Return the [X, Y] coordinate for the center point of the cell that contains the specified text.  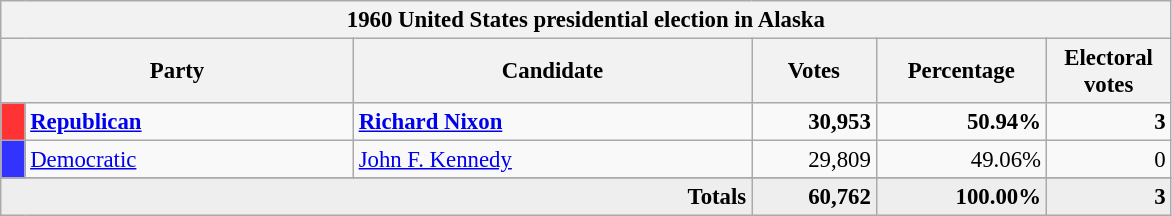
John F. Kennedy [552, 160]
Totals [376, 197]
49.06% [961, 160]
Votes [814, 72]
Democratic [189, 160]
0 [1108, 160]
100.00% [961, 197]
50.94% [961, 122]
Electoral votes [1108, 72]
29,809 [814, 160]
1960 United States presidential election in Alaska [586, 20]
Richard Nixon [552, 122]
30,953 [814, 122]
Candidate [552, 72]
60,762 [814, 197]
Republican [189, 122]
Percentage [961, 72]
Party [178, 72]
